Provide the (x, y) coordinate of the cell's center where the given text is located.  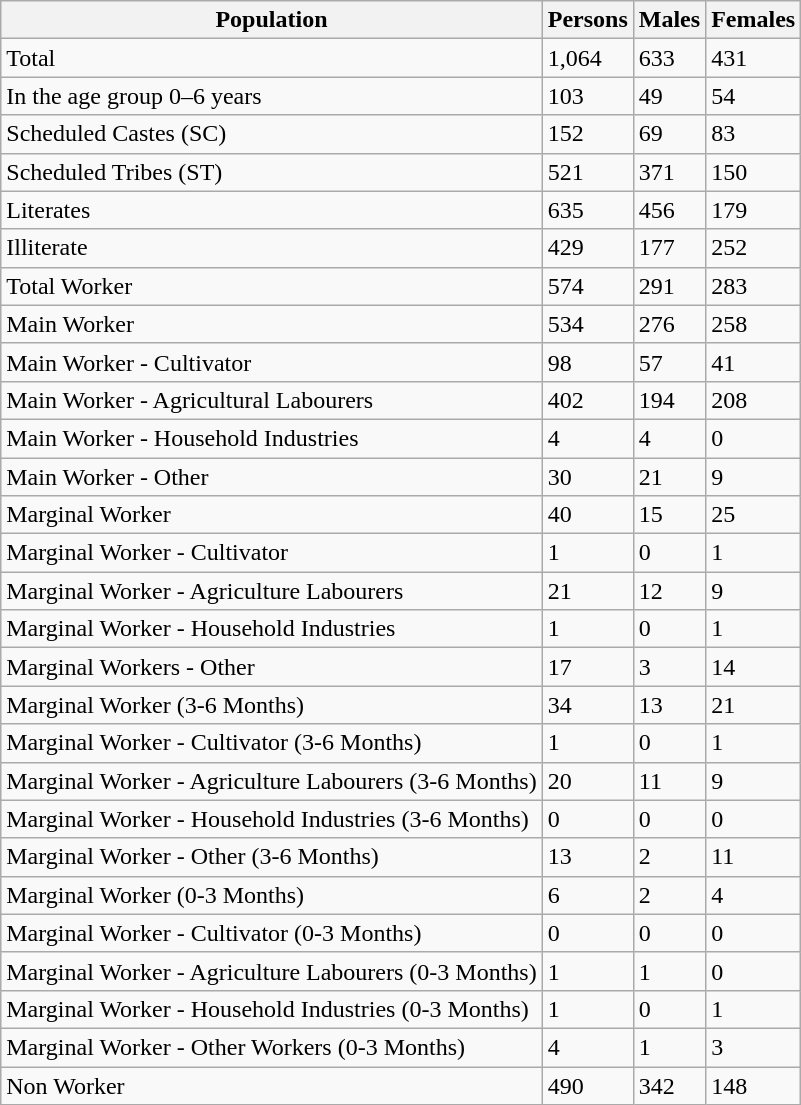
Males (669, 20)
Scheduled Castes (SC) (272, 134)
83 (754, 134)
30 (588, 477)
Marginal Worker - Cultivator (0-3 Months) (272, 933)
534 (588, 324)
152 (588, 134)
194 (669, 400)
429 (588, 248)
41 (754, 362)
633 (669, 58)
Scheduled Tribes (ST) (272, 172)
15 (669, 515)
Marginal Worker - Other (3-6 Months) (272, 857)
150 (754, 172)
In the age group 0–6 years (272, 96)
Marginal Worker - Other Workers (0-3 Months) (272, 1047)
12 (669, 591)
17 (588, 667)
54 (754, 96)
456 (669, 210)
1,064 (588, 58)
Marginal Worker - Agriculture Labourers (272, 591)
Marginal Worker - Household Industries (3-6 Months) (272, 819)
49 (669, 96)
635 (588, 210)
574 (588, 286)
Main Worker - Cultivator (272, 362)
148 (754, 1085)
208 (754, 400)
342 (669, 1085)
40 (588, 515)
Persons (588, 20)
Population (272, 20)
521 (588, 172)
Marginal Worker (272, 515)
Total (272, 58)
258 (754, 324)
Main Worker - Agricultural Labourers (272, 400)
Total Worker (272, 286)
Marginal Worker - Cultivator (3-6 Months) (272, 743)
291 (669, 286)
Main Worker - Household Industries (272, 438)
25 (754, 515)
Non Worker (272, 1085)
14 (754, 667)
490 (588, 1085)
Marginal Worker - Household Industries (272, 629)
252 (754, 248)
69 (669, 134)
Illiterate (272, 248)
Marginal Worker - Agriculture Labourers (3-6 Months) (272, 781)
Main Worker (272, 324)
276 (669, 324)
103 (588, 96)
179 (754, 210)
20 (588, 781)
98 (588, 362)
Marginal Worker (0-3 Months) (272, 895)
177 (669, 248)
57 (669, 362)
6 (588, 895)
Marginal Workers - Other (272, 667)
Main Worker - Other (272, 477)
Marginal Worker (3-6 Months) (272, 705)
Marginal Worker - Cultivator (272, 553)
Literates (272, 210)
431 (754, 58)
283 (754, 286)
34 (588, 705)
Marginal Worker - Household Industries (0-3 Months) (272, 1009)
Marginal Worker - Agriculture Labourers (0-3 Months) (272, 971)
Females (754, 20)
371 (669, 172)
402 (588, 400)
